From the cell containing the given text, extract its center point as (X, Y) coordinate. 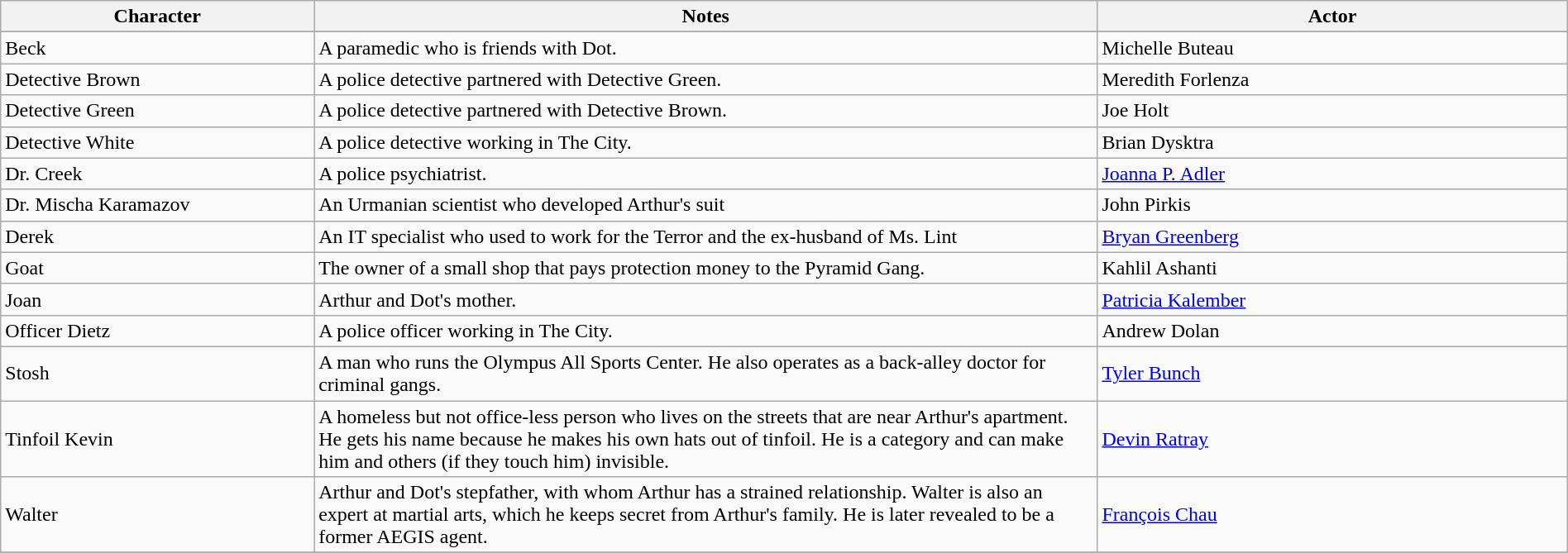
The owner of a small shop that pays protection money to the Pyramid Gang. (706, 268)
A police psychiatrist. (706, 174)
Derek (157, 236)
A police officer working in The City. (706, 331)
Goat (157, 268)
Dr. Creek (157, 174)
An Urmanian scientist who developed Arthur's suit (706, 205)
Patricia Kalember (1332, 299)
Joe Holt (1332, 111)
John Pirkis (1332, 205)
Joanna P. Adler (1332, 174)
Brian Dysktra (1332, 142)
François Chau (1332, 515)
A police detective working in The City. (706, 142)
Tyler Bunch (1332, 374)
Bryan Greenberg (1332, 236)
Arthur and Dot's mother. (706, 299)
Actor (1332, 17)
Stosh (157, 374)
Detective Brown (157, 79)
Walter (157, 515)
A man who runs the Olympus All Sports Center. He also operates as a back-alley doctor for criminal gangs. (706, 374)
Detective White (157, 142)
Beck (157, 48)
Meredith Forlenza (1332, 79)
Devin Ratray (1332, 438)
Detective Green (157, 111)
An IT specialist who used to work for the Terror and the ex-husband of Ms. Lint (706, 236)
Michelle Buteau (1332, 48)
Officer Dietz (157, 331)
Joan (157, 299)
Notes (706, 17)
Dr. Mischa Karamazov (157, 205)
A paramedic who is friends with Dot. (706, 48)
Kahlil Ashanti (1332, 268)
Andrew Dolan (1332, 331)
A police detective partnered with Detective Green. (706, 79)
Tinfoil Kevin (157, 438)
Character (157, 17)
A police detective partnered with Detective Brown. (706, 111)
